From the cell containing the given text, extract its center point as (x, y) coordinate. 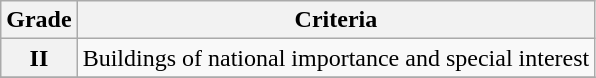
Buildings of national importance and special interest (336, 58)
Grade (39, 20)
II (39, 58)
Criteria (336, 20)
